Provide the (x, y) coordinate of the cell's center where the given text is located.  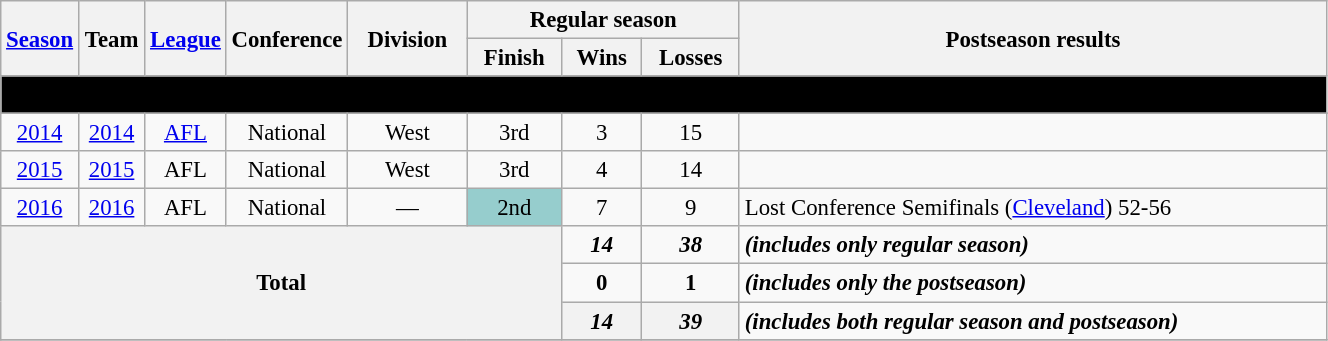
Los Angeles Kiss (664, 95)
(includes both regular season and postseason) (1032, 321)
Conference (287, 38)
3 (601, 133)
4 (601, 170)
Lost Conference Semifinals (Cleveland) 52-56 (1032, 208)
7 (601, 208)
2nd (514, 208)
Division (408, 38)
15 (691, 133)
— (408, 208)
Finish (514, 58)
Team (111, 38)
Wins (601, 58)
39 (691, 321)
0 (601, 283)
9 (691, 208)
Total (282, 282)
Losses (691, 58)
Regular season (603, 20)
1 (691, 283)
Postseason results (1032, 38)
38 (691, 245)
(includes only the postseason) (1032, 283)
(includes only regular season) (1032, 245)
League (186, 38)
Season (40, 38)
